Find where the given text appears and provide that cell's center as (x, y) coordinate. 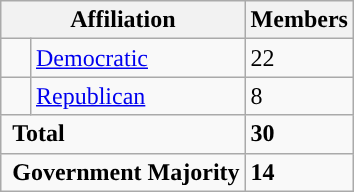
Democratic (138, 58)
14 (299, 172)
30 (299, 134)
22 (299, 58)
Government Majority (123, 172)
Affiliation (123, 20)
Total (123, 134)
8 (299, 96)
Republican (138, 96)
Members (299, 20)
